Pinpoint the cell where the given text exists, returning its (x, y) midpoint coordinate. 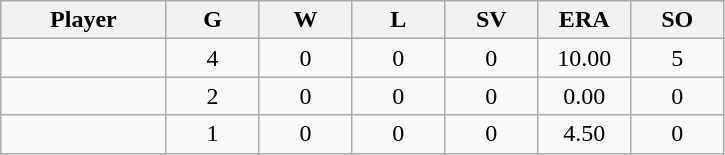
L (398, 20)
SV (492, 20)
Player (84, 20)
G (212, 20)
2 (212, 96)
4.50 (584, 134)
1 (212, 134)
ERA (584, 20)
5 (678, 58)
W (306, 20)
0.00 (584, 96)
10.00 (584, 58)
SO (678, 20)
4 (212, 58)
